From the cell containing the given text, extract its center point as [X, Y] coordinate. 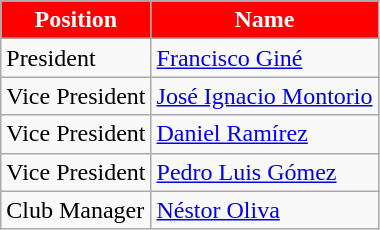
José Ignacio Montorio [264, 96]
Daniel Ramírez [264, 134]
Position [76, 20]
President [76, 58]
Francisco Giné [264, 58]
Pedro Luis Gómez [264, 172]
Néstor Oliva [264, 210]
Club Manager [76, 210]
Name [264, 20]
